Pinpoint the cell where the given text exists, returning its (X, Y) midpoint coordinate. 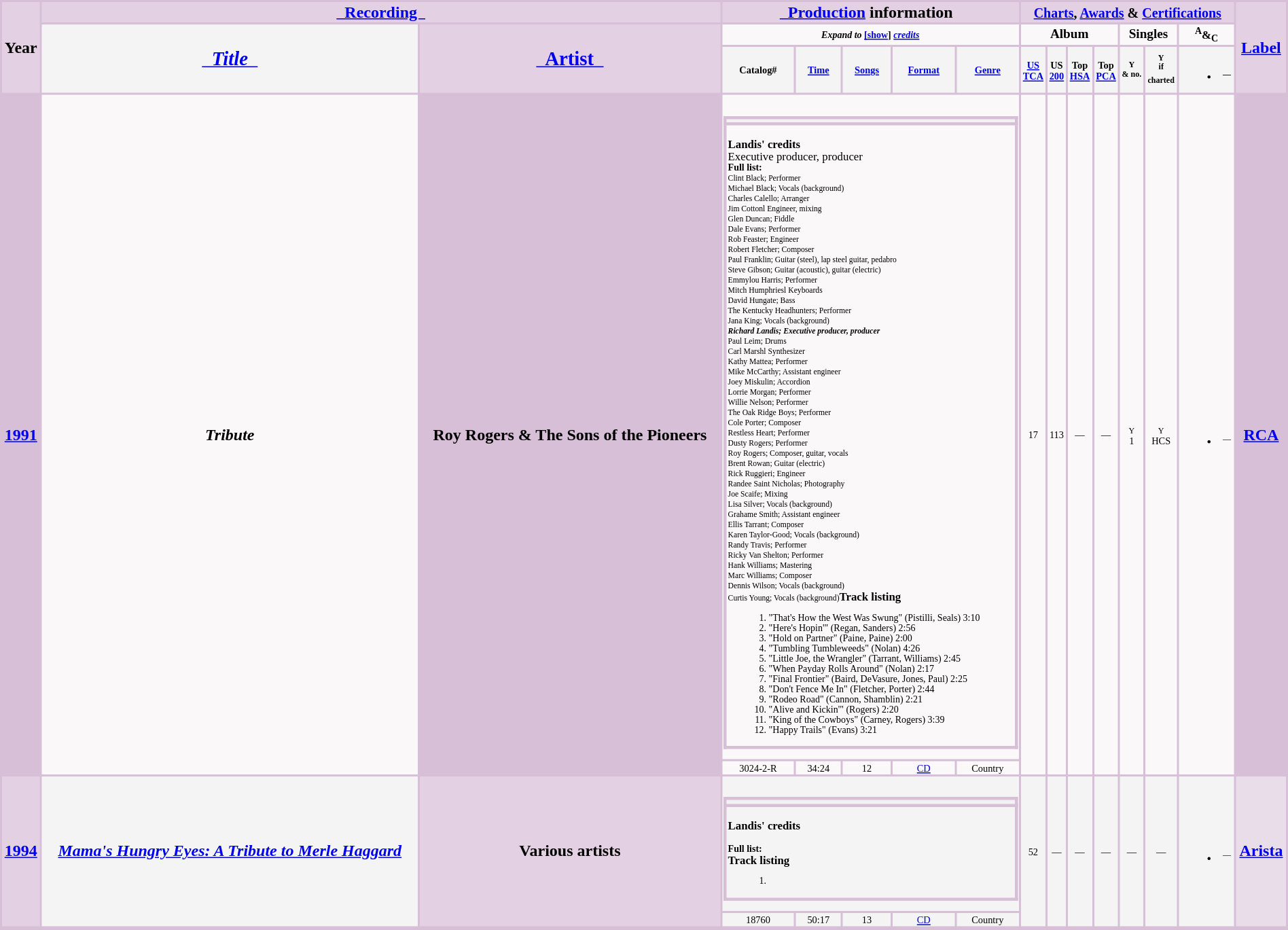
Roy Rogers & The Sons of the Pioneers (570, 435)
Y& no. (1132, 70)
Arista (1261, 851)
Artist (570, 58)
1994 (21, 851)
12 (867, 768)
52 (1033, 851)
A&C (1206, 35)
50:17 (818, 920)
113 (1057, 435)
Time (818, 70)
18760 (758, 920)
TopPCA (1106, 70)
Label (1261, 48)
Genre (988, 70)
Y1 (1132, 435)
Year (21, 48)
Album (1069, 35)
Expand to [show] credits (871, 35)
Charts, Awards & Certifications (1128, 12)
Catalog# (758, 70)
RCA (1261, 435)
Songs (867, 70)
Mama's Hungry Eyes: A Tribute to Merle Haggard (230, 851)
Singles (1149, 35)
Title (230, 58)
YHCS (1161, 435)
TopHSA (1080, 70)
13 (867, 920)
US200 (1057, 70)
34:24 (818, 768)
USTCA (1033, 70)
3024-2-R (758, 768)
Various artists (570, 851)
Recording (381, 12)
Production information (871, 12)
1991 (21, 435)
Tribute (230, 435)
17 (1033, 435)
Yifcharted (1161, 70)
Format (924, 70)
